Capture the cell that displays the provided text and extract its (x, y) central coordinate. 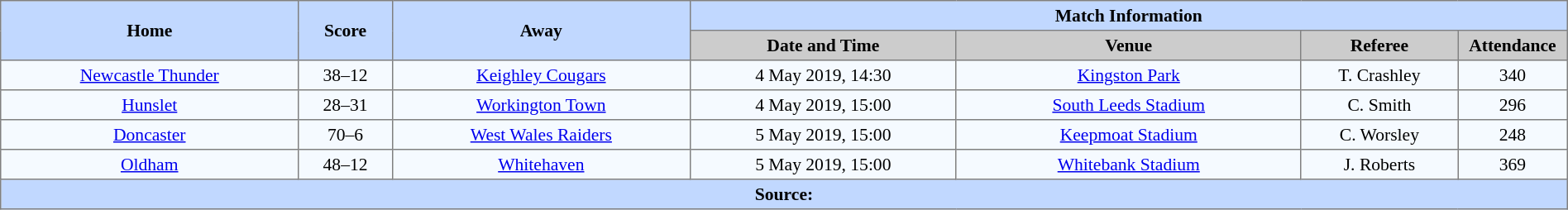
Whitehaven (541, 165)
Referee (1379, 45)
Keepmoat Stadium (1128, 135)
West Wales Raiders (541, 135)
4 May 2019, 15:00 (823, 105)
Oldham (150, 165)
J. Roberts (1379, 165)
Home (150, 31)
Whitebank Stadium (1128, 165)
Workington Town (541, 105)
296 (1513, 105)
C. Worsley (1379, 135)
Venue (1128, 45)
48–12 (346, 165)
Score (346, 31)
Keighley Cougars (541, 75)
Hunslet (150, 105)
C. Smith (1379, 105)
South Leeds Stadium (1128, 105)
Newcastle Thunder (150, 75)
Match Information (1128, 16)
Date and Time (823, 45)
369 (1513, 165)
Attendance (1513, 45)
70–6 (346, 135)
38–12 (346, 75)
Source: (784, 194)
340 (1513, 75)
T. Crashley (1379, 75)
Doncaster (150, 135)
Kingston Park (1128, 75)
28–31 (346, 105)
Away (541, 31)
4 May 2019, 14:30 (823, 75)
248 (1513, 135)
